Extract the (x, y) coordinate from the center of the cell holding the provided text.  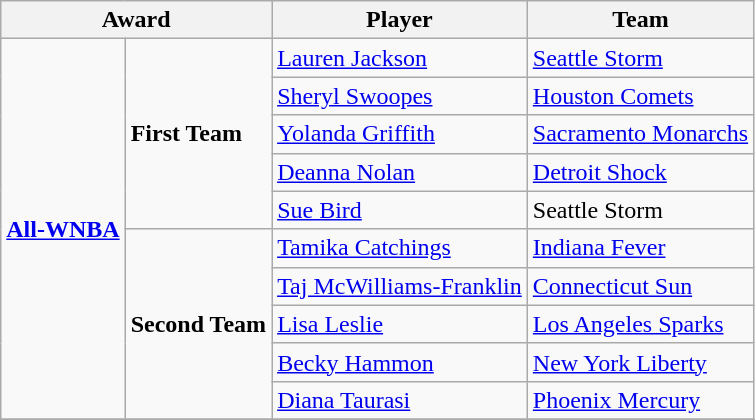
New York Liberty (640, 362)
First Team (198, 134)
Connecticut Sun (640, 286)
Indiana Fever (640, 248)
Tamika Catchings (400, 248)
Sheryl Swoopes (400, 96)
Diana Taurasi (400, 400)
Second Team (198, 324)
Phoenix Mercury (640, 400)
Sacramento Monarchs (640, 134)
Becky Hammon (400, 362)
Deanna Nolan (400, 172)
Los Angeles Sparks (640, 324)
Player (400, 20)
Sue Bird (400, 210)
All-WNBA (63, 230)
Lauren Jackson (400, 58)
Lisa Leslie (400, 324)
Houston Comets (640, 96)
Detroit Shock (640, 172)
Taj McWilliams-Franklin (400, 286)
Award (136, 20)
Team (640, 20)
Yolanda Griffith (400, 134)
